Identify which cell holds the provided text, then report its [X, Y] central coordinate. 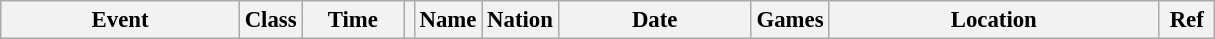
Nation [520, 20]
Ref [1187, 20]
Name [448, 20]
Date [654, 20]
Time [353, 20]
Location [994, 20]
Event [120, 20]
Class [270, 20]
Games [790, 20]
